For the text-containing cell, return its midpoint in (X, Y) coordinate format. 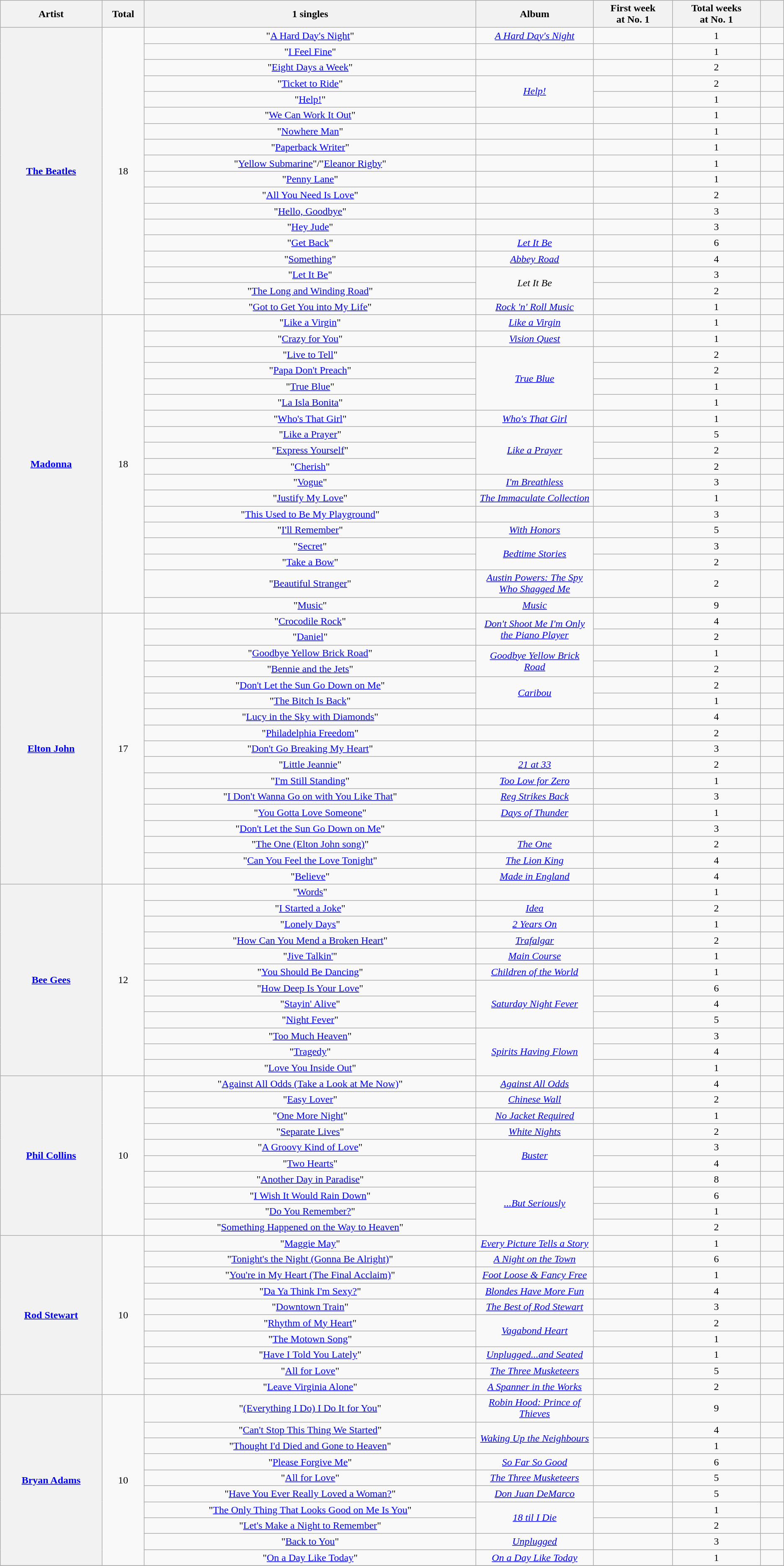
"Eight Days a Week" (310, 67)
Main Course (534, 956)
"You Should Be Dancing" (310, 972)
Don't Shoot Me I'm Only the Piano Player (534, 629)
Chinese Wall (534, 1100)
The Best of Rod Stewart (534, 1307)
"Have I Told You Lately" (310, 1355)
"Lonely Days" (310, 924)
"Easy Lover" (310, 1100)
First weekat No. 1 (633, 14)
Like a Prayer (534, 450)
Elton John (51, 748)
"The Motown Song" (310, 1339)
Reg Strikes Back (534, 797)
"Philadelphia Freedom" (310, 733)
"True Blue" (310, 386)
"The Long and Winding Road" (310, 291)
"I Wish It Would Rain Down" (310, 1195)
"Too Much Heaven" (310, 1036)
Saturday Night Fever (534, 1004)
"Something Happened on the Way to Heaven" (310, 1227)
"Daniel" (310, 637)
Rock 'n' Roll Music (534, 307)
"This Used to Be My Playground" (310, 514)
On a Day Like Today (534, 1558)
"Let It Be" (310, 275)
8 (716, 1179)
Abbey Road (534, 259)
21 at 33 (534, 765)
"Separate Lives" (310, 1131)
"Leave Virginia Alone" (310, 1387)
"Another Day in Paradise" (310, 1179)
"Got to Get You into My Life" (310, 307)
"I Started a Joke" (310, 908)
"How Deep Is Your Love" (310, 988)
Against All Odds (534, 1084)
No Jacket Required (534, 1116)
"Believe" (310, 876)
"A Groovy Kind of Love" (310, 1147)
The Immaculate Collection (534, 498)
Made in England (534, 876)
"You're in My Heart (The Final Acclaim)" (310, 1275)
"Stayin' Alive" (310, 1004)
"I'll Remember" (310, 530)
Foot Loose & Fancy Free (534, 1275)
Waking Up the Neighbours (534, 1438)
"Secret" (310, 546)
Days of Thunder (534, 813)
"Maggie May" (310, 1243)
"Rhythm of My Heart" (310, 1323)
"Crocodile Rock" (310, 621)
"Paperback Writer" (310, 147)
A Night on the Town (534, 1259)
"Tragedy" (310, 1052)
"Papa Don't Preach" (310, 370)
"On a Day Like Today" (310, 1558)
A Spanner in the Works (534, 1387)
"One More Night" (310, 1116)
"Music" (310, 605)
"Help!" (310, 99)
"Tonight's the Night (Gonna Be Alright)" (310, 1259)
So Far So Good (534, 1462)
"We Can Work It Out" (310, 115)
"Words" (310, 892)
Total weeksat No. 1 (716, 14)
"Penny Lane" (310, 179)
"Something" (310, 259)
"Lucy in the Sky with Diamonds" (310, 717)
Who's That Girl (534, 418)
"Can You Feel the Love Tonight" (310, 860)
2 Years On (534, 924)
"I'm Still Standing" (310, 781)
Rod Stewart (51, 1315)
"Hello, Goodbye" (310, 211)
"I Don't Wanna Go on with You Like That" (310, 797)
"Back to You" (310, 1542)
Too Low for Zero (534, 781)
"Live to Tell" (310, 355)
"Express Yourself" (310, 450)
True Blue (534, 378)
"Hey Jude" (310, 227)
"Jive Talkin'" (310, 956)
"Thought I'd Died and Gone to Heaven" (310, 1446)
Total (123, 14)
"Downtown Train" (310, 1307)
Trafalgar (534, 940)
"I Feel Fine" (310, 52)
Album (534, 14)
12 (123, 980)
17 (123, 748)
Vision Quest (534, 339)
Bedtime Stories (534, 554)
"Da Ya Think I'm Sexy?" (310, 1291)
"All You Need Is Love" (310, 195)
The Lion King (534, 860)
Children of the World (534, 972)
Every Picture Tells a Story (534, 1243)
"Ticket to Ride" (310, 83)
Buster (534, 1155)
18 til I Die (534, 1518)
Spirits Having Flown (534, 1052)
"Vogue" (310, 482)
"Goodbye Yellow Brick Road" (310, 653)
"Don't Go Breaking My Heart" (310, 749)
Idea (534, 908)
With Honors (534, 530)
Blondes Have More Fun (534, 1291)
Madonna (51, 464)
Phil Collins (51, 1156)
Caribou (534, 693)
"Cherish" (310, 466)
"(Everything I Do) I Do It for You" (310, 1408)
Music (534, 605)
1 singles (310, 14)
White Nights (534, 1131)
"Against All Odds (Take a Look at Me Now)" (310, 1084)
"Yellow Submarine"/"Eleanor Rigby" (310, 163)
"Bennie and the Jets" (310, 669)
A Hard Day's Night (534, 36)
"Nowhere Man" (310, 131)
Help! (534, 91)
Bee Gees (51, 980)
"Get Back" (310, 243)
Austin Powers: The Spy Who Shagged Me (534, 583)
The One (534, 844)
Unplugged (534, 1542)
Unplugged...and Seated (534, 1355)
"Like a Virgin" (310, 323)
Robin Hood: Prince of Thieves (534, 1408)
Vagabond Heart (534, 1331)
"Let's Make a Night to Remember" (310, 1526)
Don Juan DeMarco (534, 1494)
"Do You Remember?" (310, 1211)
"Take a Bow" (310, 562)
I'm Breathless (534, 482)
"The Only Thing That Looks Good on Me Is You" (310, 1510)
"Night Fever" (310, 1020)
Bryan Adams (51, 1480)
...But Seriously (534, 1203)
"Please Forgive Me" (310, 1462)
The Beatles (51, 171)
"The Bitch Is Back" (310, 701)
"Two Hearts" (310, 1163)
"A Hard Day's Night" (310, 36)
"You Gotta Love Someone" (310, 813)
"How Can You Mend a Broken Heart" (310, 940)
Goodbye Yellow Brick Road (534, 661)
"Justify My Love" (310, 498)
"The One (Elton John song)" (310, 844)
"Crazy for You" (310, 339)
"Have You Ever Really Loved a Woman?" (310, 1494)
"Who's That Girl" (310, 418)
"La Isla Bonita" (310, 402)
"Beautiful Stranger" (310, 583)
Like a Virgin (534, 323)
"Can't Stop This Thing We Started" (310, 1430)
"Little Jeannie" (310, 765)
Artist (51, 14)
"Like a Prayer" (310, 434)
"Love You Inside Out" (310, 1068)
